Pinpoint the cell where the given text exists, returning its (x, y) midpoint coordinate. 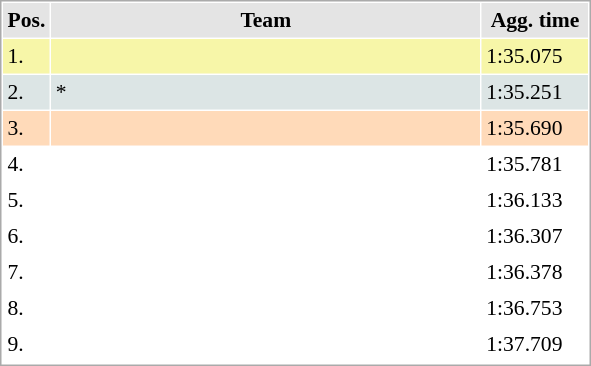
Pos. (26, 20)
1:35.781 (535, 164)
1:37.709 (535, 344)
1. (26, 56)
9. (26, 344)
2. (26, 92)
1:36.753 (535, 308)
1:36.378 (535, 272)
3. (26, 128)
1:36.307 (535, 236)
1:35.075 (535, 56)
5. (26, 200)
* (266, 92)
6. (26, 236)
8. (26, 308)
4. (26, 164)
7. (26, 272)
Agg. time (535, 20)
Team (266, 20)
1:36.133 (535, 200)
1:35.251 (535, 92)
1:35.690 (535, 128)
